Pinpoint the cell where the given text exists, returning its [x, y] midpoint coordinate. 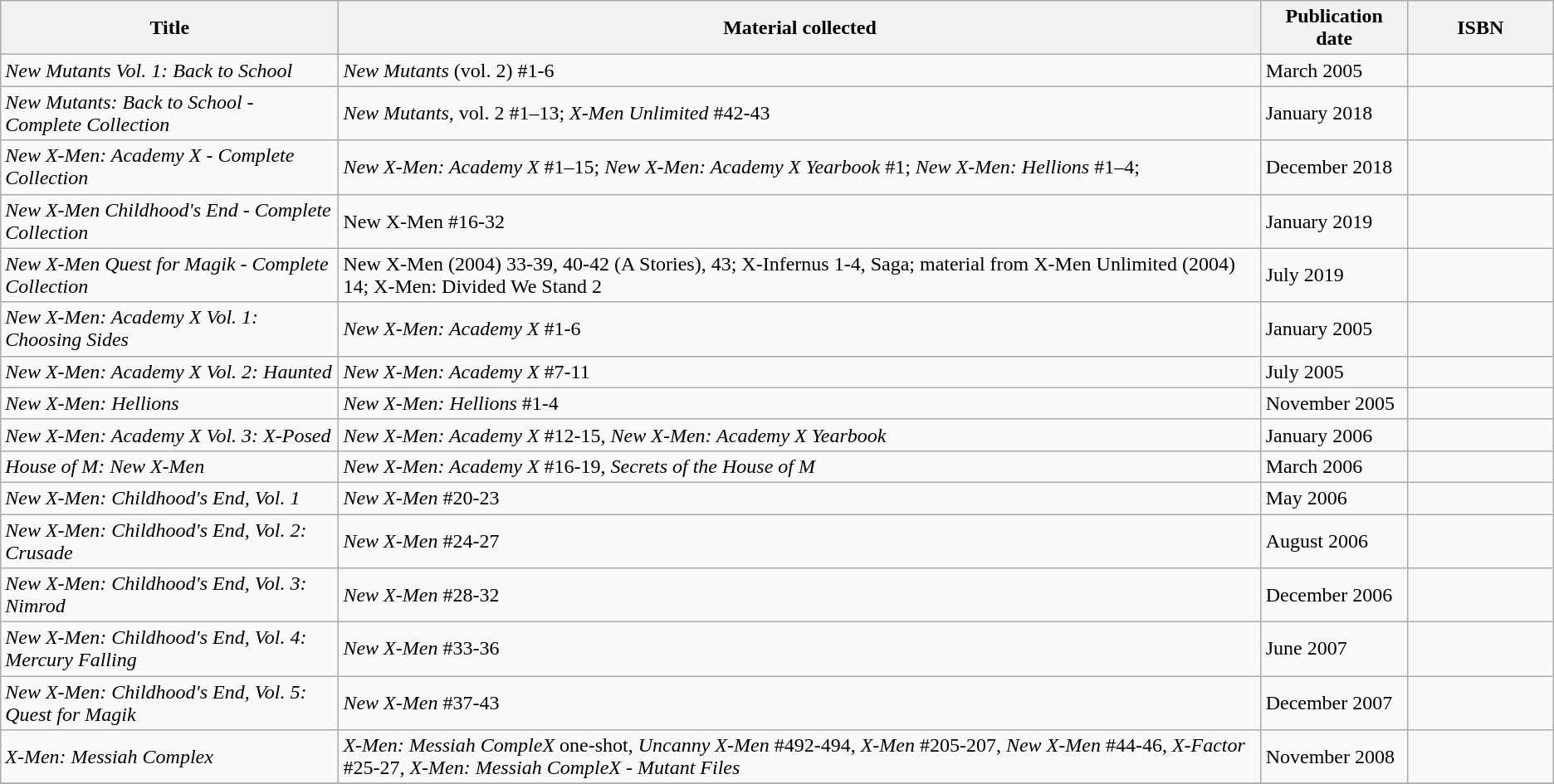
New X-Men: Academy X Vol. 3: X-Posed [169, 435]
New X-Men: Childhood's End, Vol. 3: Nimrod [169, 596]
New X-Men: Childhood's End, Vol. 5: Quest for Magik [169, 704]
New X-Men #37-43 [800, 704]
March 2005 [1334, 71]
July 2005 [1334, 372]
New X-Men: Academy X #1-6 [800, 329]
New X-Men: Hellions [169, 403]
New X-Men: Academy X #12-15, New X-Men: Academy X Yearbook [800, 435]
New X-Men: Academy X Vol. 1: Choosing Sides [169, 329]
Material collected [800, 28]
New X-Men: Hellions #1-4 [800, 403]
New X-Men Quest for Magik - Complete Collection [169, 275]
December 2018 [1334, 168]
X-Men: Messiah Complex [169, 757]
August 2006 [1334, 541]
New X-Men Childhood's End - Complete Collection [169, 221]
New Mutants, vol. 2 #1–13; X-Men Unlimited #42-43 [800, 113]
Title [169, 28]
X-Men: Messiah CompleX one-shot, Uncanny X-Men #492-494, X-Men #205-207, New X-Men #44-46, X-Factor #25-27, X-Men: Messiah CompleX - Mutant Files [800, 757]
January 2018 [1334, 113]
January 2005 [1334, 329]
January 2006 [1334, 435]
New Mutants: Back to School - Complete Collection [169, 113]
New X-Men: Childhood's End, Vol. 1 [169, 498]
New Mutants Vol. 1: Back to School [169, 71]
December 2006 [1334, 596]
June 2007 [1334, 649]
New X-Men: Academy X #16-19, Secrets of the House of M [800, 466]
ISBN [1480, 28]
New X-Men #28-32 [800, 596]
November 2008 [1334, 757]
New X-Men #24-27 [800, 541]
New X-Men: Academy X - Complete Collection [169, 168]
New X-Men: Childhood's End, Vol. 2: Crusade [169, 541]
House of M: New X-Men [169, 466]
New X-Men: Childhood's End, Vol. 4: Mercury Falling [169, 649]
New X-Men (2004) 33-39, 40-42 (A Stories), 43; X-Infernus 1-4, Saga; material from X-Men Unlimited (2004) 14; X-Men: Divided We Stand 2 [800, 275]
New X-Men #33-36 [800, 649]
New X-Men #20-23 [800, 498]
Publication date [1334, 28]
January 2019 [1334, 221]
December 2007 [1334, 704]
July 2019 [1334, 275]
New X-Men: Academy X Vol. 2: Haunted [169, 372]
March 2006 [1334, 466]
May 2006 [1334, 498]
New X-Men: Academy X #1–15; New X-Men: Academy X Yearbook #1; New X-Men: Hellions #1–4; [800, 168]
November 2005 [1334, 403]
New X-Men: Academy X #7-11 [800, 372]
New Mutants (vol. 2) #1-6 [800, 71]
New X-Men #16-32 [800, 221]
